Locate the cell with the specified text and output its (x, y) center coordinate. 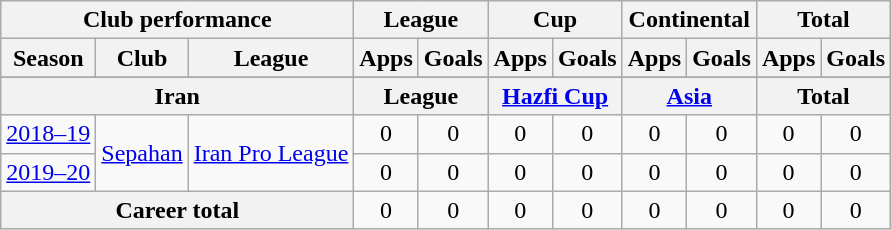
Asia (689, 96)
Cup (555, 20)
Club performance (178, 20)
Iran Pro League (271, 153)
Continental (689, 20)
Sepahan (142, 153)
Career total (178, 210)
2019–20 (48, 172)
2018–19 (48, 134)
Season (48, 58)
Hazfi Cup (555, 96)
Club (142, 58)
Iran (178, 96)
